Pinpoint the cell where the given text exists, returning its [X, Y] midpoint coordinate. 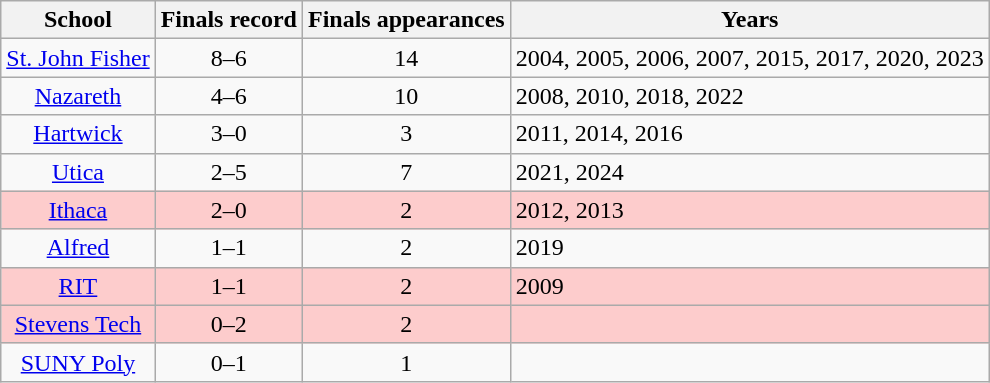
2019 [750, 248]
St. John Fisher [78, 58]
10 [406, 96]
Ithaca [78, 210]
RIT [78, 286]
Finals appearances [406, 20]
Finals record [228, 20]
2012, 2013 [750, 210]
0–2 [228, 324]
4–6 [228, 96]
2004, 2005, 2006, 2007, 2015, 2017, 2020, 2023 [750, 58]
Hartwick [78, 134]
3 [406, 134]
Stevens Tech [78, 324]
8–6 [228, 58]
School [78, 20]
2021, 2024 [750, 172]
Alfred [78, 248]
1 [406, 362]
Nazareth [78, 96]
3–0 [228, 134]
2–5 [228, 172]
2011, 2014, 2016 [750, 134]
2008, 2010, 2018, 2022 [750, 96]
0–1 [228, 362]
Years [750, 20]
14 [406, 58]
SUNY Poly [78, 362]
7 [406, 172]
Utica [78, 172]
2–0 [228, 210]
2009 [750, 286]
